Extract the [X, Y] coordinate from the center of the cell holding the provided text.  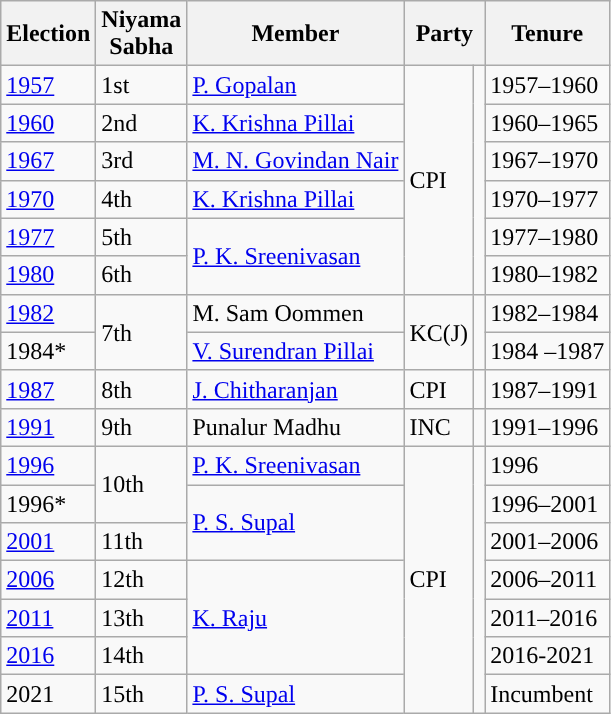
P. Gopalan [296, 85]
2011–2016 [548, 618]
INC [439, 427]
J. Chitharanjan [296, 389]
Tenure [548, 34]
M. N. Govindan Nair [296, 161]
2001–2006 [548, 542]
1984* [48, 351]
14th [142, 656]
1984 –1987 [548, 351]
1996–2001 [548, 503]
3rd [142, 161]
9th [142, 427]
7th [142, 332]
2021 [48, 694]
2006 [48, 580]
1967–1970 [548, 161]
12th [142, 580]
1991 [48, 427]
1970–1977 [548, 199]
KC(J) [439, 332]
1980 [48, 275]
1957 [48, 85]
1982–1984 [548, 313]
1957–1960 [548, 85]
Punalur Madhu [296, 427]
6th [142, 275]
1991–1996 [548, 427]
1960 [48, 123]
2001 [48, 542]
1st [142, 85]
11th [142, 542]
1996* [48, 503]
1980–1982 [548, 275]
K. Raju [296, 618]
1977 [48, 237]
1987–1991 [548, 389]
2006–2011 [548, 580]
Party [444, 34]
4th [142, 199]
1987 [48, 389]
V. Surendran Pillai [296, 351]
13th [142, 618]
1982 [48, 313]
2011 [48, 618]
8th [142, 389]
2016-2021 [548, 656]
NiyamaSabha [142, 34]
M. Sam Oommen [296, 313]
1970 [48, 199]
2016 [48, 656]
2nd [142, 123]
Incumbent [548, 694]
10th [142, 484]
Member [296, 34]
15th [142, 694]
Election [48, 34]
5th [142, 237]
1967 [48, 161]
1977–1980 [548, 237]
1960–1965 [548, 123]
